Pinpoint the cell where the given text exists, returning its (x, y) midpoint coordinate. 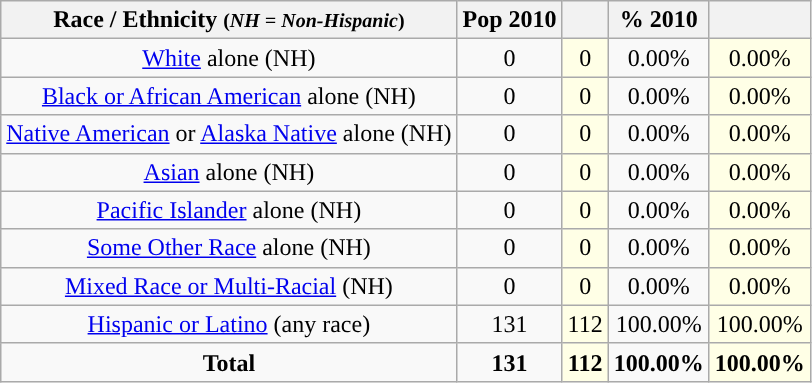
Hispanic or Latino (any race) (229, 324)
Asian alone (NH) (229, 172)
Pop 2010 (510, 20)
Mixed Race or Multi-Racial (NH) (229, 286)
Pacific Islander alone (NH) (229, 210)
% 2010 (658, 20)
Black or African American alone (NH) (229, 96)
White alone (NH) (229, 58)
Total (229, 362)
Race / Ethnicity (NH = Non-Hispanic) (229, 20)
Some Other Race alone (NH) (229, 248)
Native American or Alaska Native alone (NH) (229, 134)
